Locate the cell with the specified text and output its (X, Y) center coordinate. 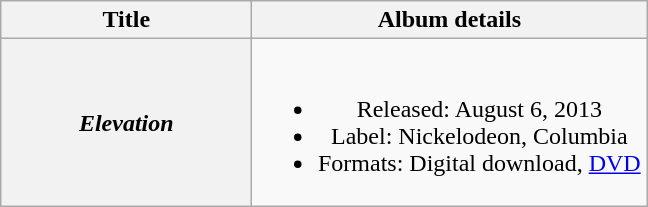
Elevation (126, 122)
Title (126, 20)
Released: August 6, 2013Label: Nickelodeon, ColumbiaFormats: Digital download, DVD (450, 122)
Album details (450, 20)
